Extract the (x, y) coordinate from the center of the cell holding the provided text.  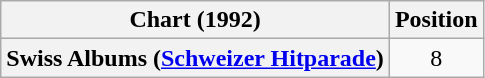
Swiss Albums (Schweizer Hitparade) (196, 58)
Chart (1992) (196, 20)
Position (436, 20)
8 (436, 58)
